Extract the [x, y] coordinate from the center of the cell holding the provided text.  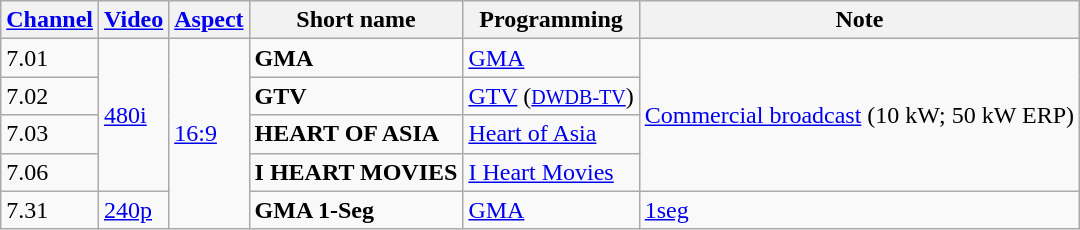
Heart of Asia [551, 134]
7.02 [50, 96]
7.01 [50, 58]
HEART OF ASIA [356, 134]
GMA 1-Seg [356, 210]
Video [134, 20]
GTV (DWDB-TV) [551, 96]
GTV [356, 96]
1seg [859, 210]
Commercial broadcast (10 kW; 50 kW ERP) [859, 115]
Channel [50, 20]
Short name [356, 20]
Aspect [209, 20]
240p [134, 210]
7.06 [50, 172]
I Heart Movies [551, 172]
7.03 [50, 134]
480i [134, 115]
Programming [551, 20]
16:9 [209, 134]
I HEART MOVIES [356, 172]
7.31 [50, 210]
Note [859, 20]
